Capture the cell that displays the provided text and extract its (x, y) central coordinate. 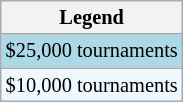
$25,000 tournaments (92, 51)
$10,000 tournaments (92, 85)
Legend (92, 17)
